Locate the cell with the specified text and output its [x, y] center coordinate. 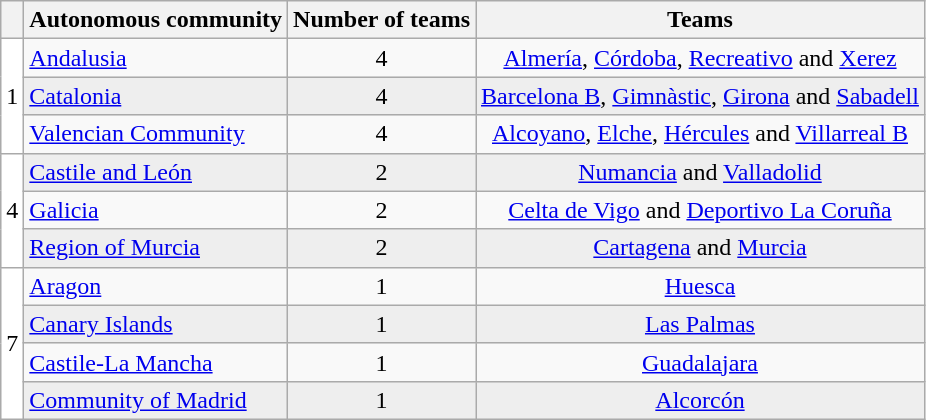
Region of Murcia [156, 248]
Catalonia [156, 96]
Autonomous community [156, 20]
Number of teams [382, 20]
7 [12, 343]
Las Palmas [700, 324]
Castile and León [156, 172]
Guadalajara [700, 362]
Teams [700, 20]
Almería, Córdoba, Recreativo and Xerez [700, 58]
Cartagena and Murcia [700, 248]
Community of Madrid [156, 400]
Aragon [156, 286]
Celta de Vigo and Deportivo La Coruña [700, 210]
Alcoyano, Elche, Hércules and Villarreal B [700, 134]
Huesca [700, 286]
Galicia [156, 210]
Canary Islands [156, 324]
Andalusia [156, 58]
Alcorcón [700, 400]
Castile-La Mancha [156, 362]
Numancia and Valladolid [700, 172]
Barcelona B, Gimnàstic, Girona and Sabadell [700, 96]
Valencian Community [156, 134]
